From the cell containing the given text, extract its center point as [x, y] coordinate. 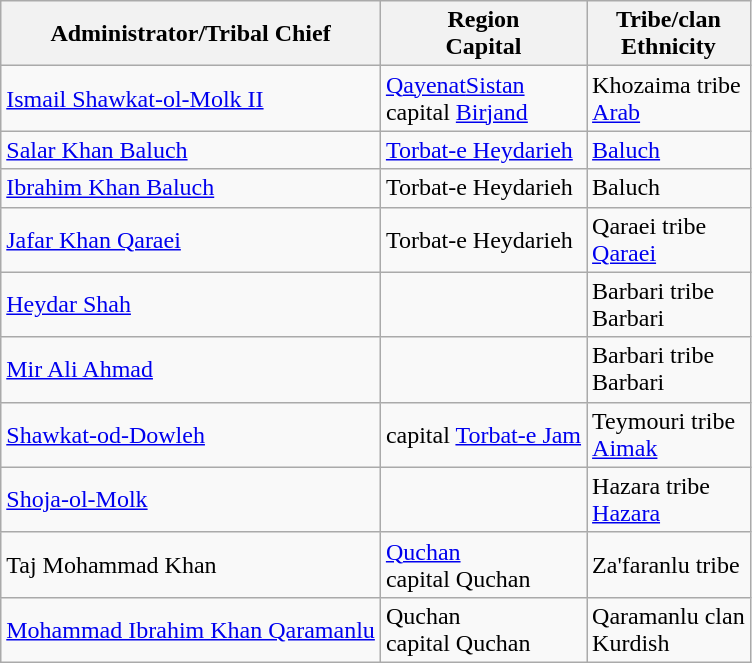
Tribe/clanEthnicity [669, 34]
Hazara tribeHazara [669, 500]
Jafar Khan Qaraei [191, 240]
QayenatSistancapital Birjand [483, 98]
Salar Khan Baluch [191, 150]
Teymouri tribeAimak [669, 434]
Administrator/Tribal Chief [191, 34]
Heydar Shah [191, 304]
Ibrahim Khan Baluch [191, 188]
Shawkat-od-Dowleh [191, 434]
RegionCapital [483, 34]
Khozaima tribeArab [669, 98]
Shoja-ol-Molk [191, 500]
Ismail Shawkat-ol-Molk II [191, 98]
Za'faranlu tribe [669, 564]
Mohammad Ibrahim Khan Qaramanlu [191, 630]
capital Torbat-e Jam [483, 434]
Qaramanlu clanKurdish [669, 630]
Qaraei tribeQaraei [669, 240]
Mir Ali Ahmad [191, 370]
Taj Mohammad Khan [191, 564]
